For the text-containing cell, return its midpoint in (X, Y) coordinate format. 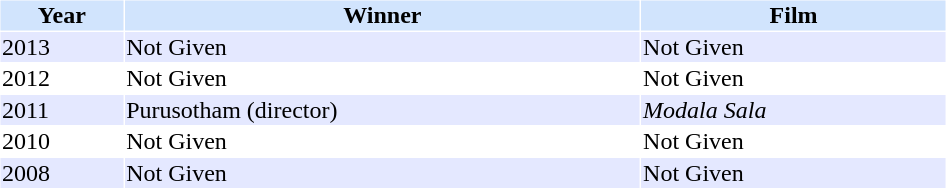
2013 (62, 47)
Year (62, 15)
2008 (62, 173)
Modala Sala (794, 110)
Purusotham (director) (382, 110)
2010 (62, 141)
2011 (62, 110)
2012 (62, 79)
Winner (382, 15)
Film (794, 15)
